Scan for the cell matching the given text and deliver its [x, y] coordinate at center. 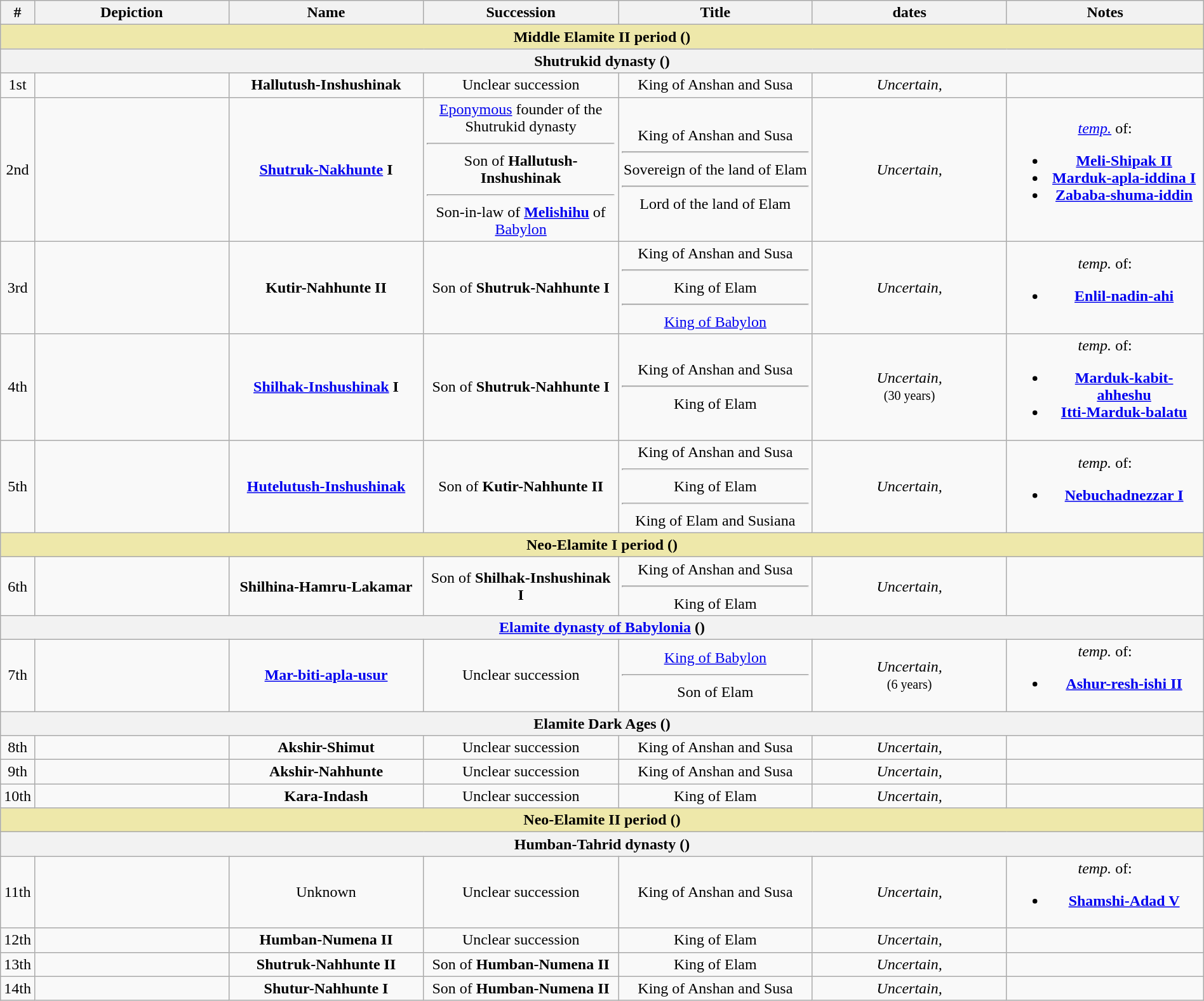
8th [18, 748]
dates [909, 13]
Hutelutush-Inshushinak [326, 486]
Unknown [326, 892]
temp. of:Meli-Shipak IIMarduk-apla-iddina IZababa-shuma-iddin [1105, 169]
Depiction [131, 13]
Mar-biti-apla-usur [326, 675]
King of BabylonSon of Elam [716, 675]
King of Anshan and SusaSovereign of the land of ElamLord of the land of Elam [716, 169]
1st [18, 85]
3rd [18, 288]
Name [326, 13]
Uncertain, (30 years) [909, 387]
Title [716, 13]
7th [18, 675]
Son of Shilhak-Inshushinak I [521, 586]
Shilhina-Hamru-Lakamar [326, 586]
temp. of:Ashur-resh-ishi II [1105, 675]
Uncertain, (6 years) [909, 675]
Akshir-Shimut [326, 748]
Neo-Elamite II period () [602, 820]
temp. of:Nebuchadnezzar I [1105, 486]
10th [18, 796]
5th [18, 486]
# [18, 13]
11th [18, 892]
Elamite dynasty of Babylonia () [602, 627]
Humban-Tahrid dynasty () [602, 844]
Son of Kutir-Nahhunte II [521, 486]
Eponymous founder of the Shutrukid dynastySon of Hallutush-InshushinakSon-in-law of Melishihu of Babylon [521, 169]
Kutir-Nahhunte II [326, 288]
9th [18, 772]
Shutur-Nahhunte I [326, 988]
Shilhak-Inshushinak I [326, 387]
Neo-Elamite I period () [602, 545]
Akshir-Nahhunte [326, 772]
Kara-Indash [326, 796]
temp. of:Marduk-kabit-ahheshuItti-Marduk-balatu [1105, 387]
Notes [1105, 13]
6th [18, 586]
Shutruk-Nakhunte I [326, 169]
King of Anshan and SusaKing of ElamKing of Babylon [716, 288]
temp. of:Enlil-nadin-ahi [1105, 288]
Shutruk-Nahhunte II [326, 964]
13th [18, 964]
temp. of:Shamshi-Adad V [1105, 892]
Middle Elamite II period () [602, 37]
Shutrukid dynasty () [602, 61]
Hallutush-Inshushinak [326, 85]
Elamite Dark Ages () [602, 723]
King of Anshan and SusaKing of ElamKing of Elam and Susiana [716, 486]
12th [18, 940]
2nd [18, 169]
Succession [521, 13]
Humban-Numena II [326, 940]
14th [18, 988]
4th [18, 387]
